Provide the (x, y) coordinate of the cell's center where the given text is located.  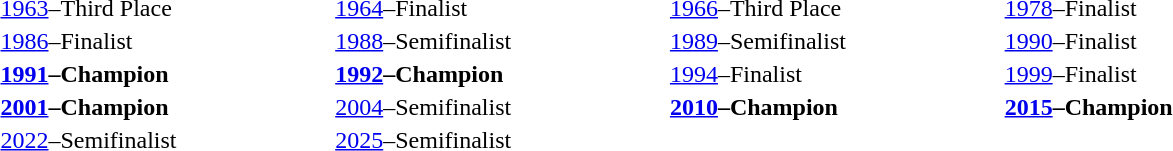
2004–Semifinalist (500, 107)
1994–Finalist (834, 74)
1992–Champion (500, 74)
2010–Champion (834, 107)
1989–Semifinalist (834, 41)
1988–Semifinalist (500, 41)
